Search for the cell housing the specified text and yield its (x, y) center coordinate. 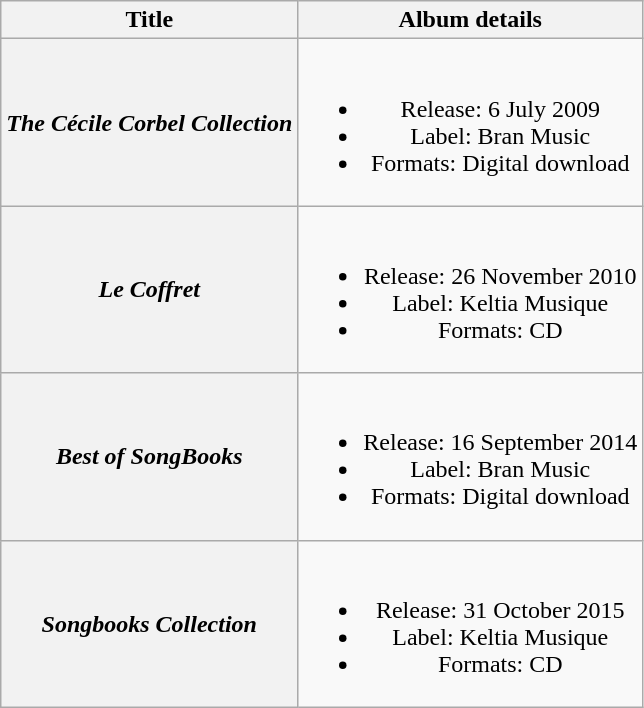
Best of SongBooks (150, 456)
Release: 31 October 2015Label: Keltia MusiqueFormats: CD (470, 624)
Release: 6 July 2009Label: Bran MusicFormats: Digital download (470, 122)
Title (150, 20)
Release: 26 November 2010Label: Keltia MusiqueFormats: CD (470, 290)
The Cécile Corbel Collection (150, 122)
Album details (470, 20)
Le Coffret (150, 290)
Songbooks Collection (150, 624)
Release: 16 September 2014Label: Bran MusicFormats: Digital download (470, 456)
